Pinpoint the cell where the given text exists, returning its (X, Y) midpoint coordinate. 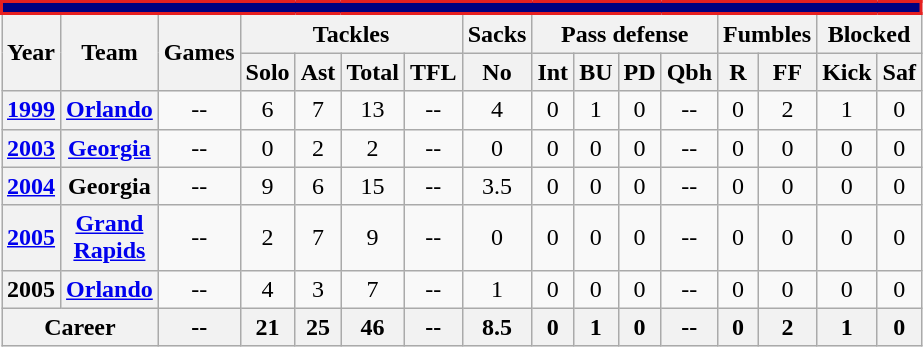
TFL (433, 72)
25 (318, 327)
Fumbles (768, 34)
1999 (32, 110)
Grand Rapids (110, 238)
2004 (32, 186)
2003 (32, 148)
R (738, 72)
Pass defense (625, 34)
21 (268, 327)
Year (32, 52)
3.5 (497, 186)
Int (553, 72)
Games (199, 52)
13 (373, 110)
8.5 (497, 327)
Tackles (351, 34)
Saf (899, 72)
Kick (847, 72)
No (497, 72)
Ast (318, 72)
BU (596, 72)
Blocked (870, 34)
FF (787, 72)
Qbh (689, 72)
Sacks (497, 34)
Solo (268, 72)
Team (110, 52)
3 (318, 289)
PD (640, 72)
Total (373, 72)
15 (373, 186)
46 (373, 327)
Career (80, 327)
